Capture the cell that displays the provided text and extract its [X, Y] central coordinate. 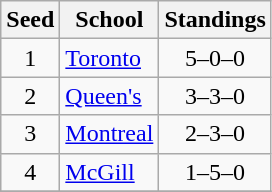
5–0–0 [215, 58]
Toronto [110, 58]
1 [30, 58]
3–3–0 [215, 96]
3 [30, 134]
Seed [30, 20]
Queen's [110, 96]
McGill [110, 172]
2 [30, 96]
4 [30, 172]
1–5–0 [215, 172]
Montreal [110, 134]
2–3–0 [215, 134]
School [110, 20]
Standings [215, 20]
